Pinpoint the cell where the given text exists, returning its [x, y] midpoint coordinate. 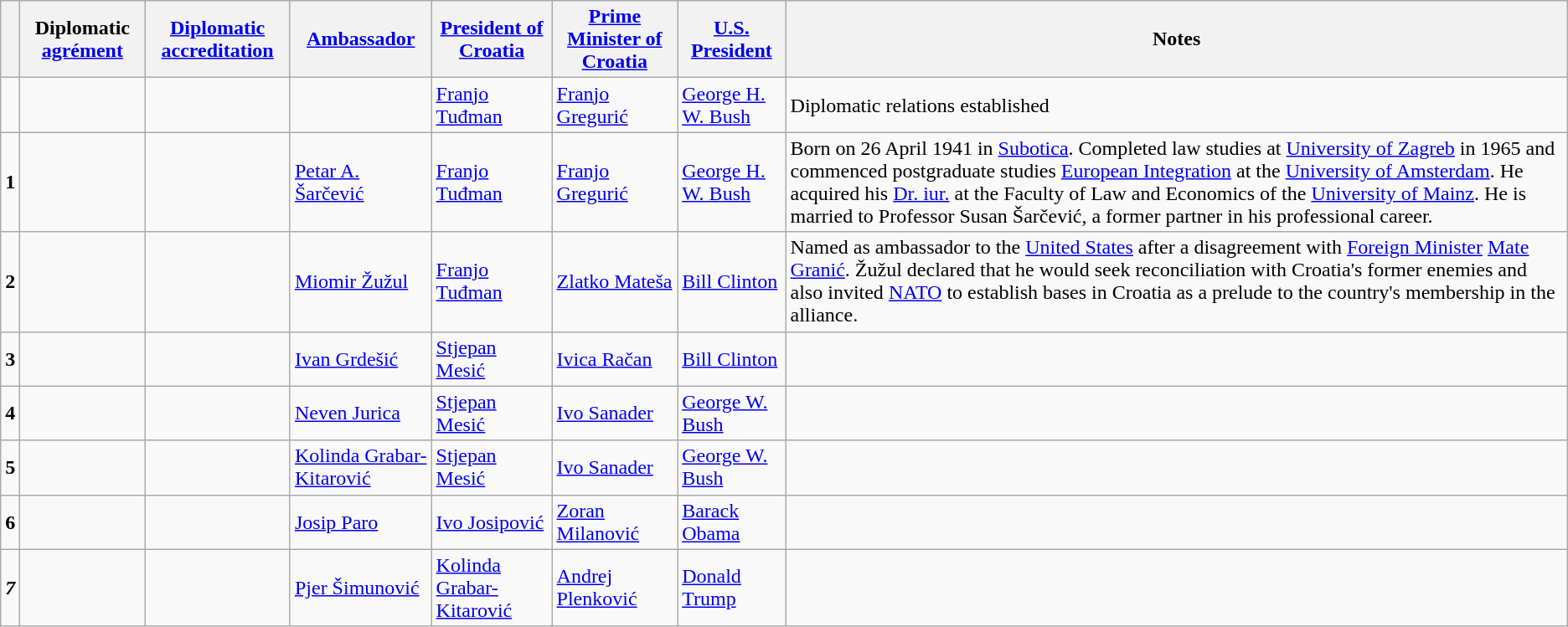
President of Croatia [492, 39]
Andrej Plenković [615, 588]
Zlatko Mateša [615, 281]
Diplomatic relations established [1176, 105]
7 [10, 588]
Diplomatic agrément [82, 39]
Zoran Milanović [615, 522]
Diplomatic accreditation [218, 39]
2 [10, 281]
Ivo Josipović [492, 522]
5 [10, 467]
Ivan Grdešić [360, 358]
Donald Trump [732, 588]
Josip Paro [360, 522]
Neven Jurica [360, 414]
Prime Minister of Croatia [615, 39]
Notes [1176, 39]
U.S. President [732, 39]
Ivica Račan [615, 358]
Petar A. Šarčević [360, 182]
Pjer Šimunović [360, 588]
3 [10, 358]
4 [10, 414]
Ambassador [360, 39]
1 [10, 182]
Barack Obama [732, 522]
6 [10, 522]
Miomir Žužul [360, 281]
